Identify which cell holds the provided text, then report its [x, y] central coordinate. 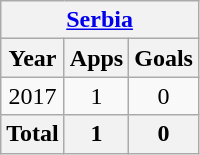
Total [33, 134]
Serbia [100, 20]
Apps [96, 58]
Goals [164, 58]
Year [33, 58]
2017 [33, 96]
